Find where the given text appears and provide that cell's center as (X, Y) coordinate. 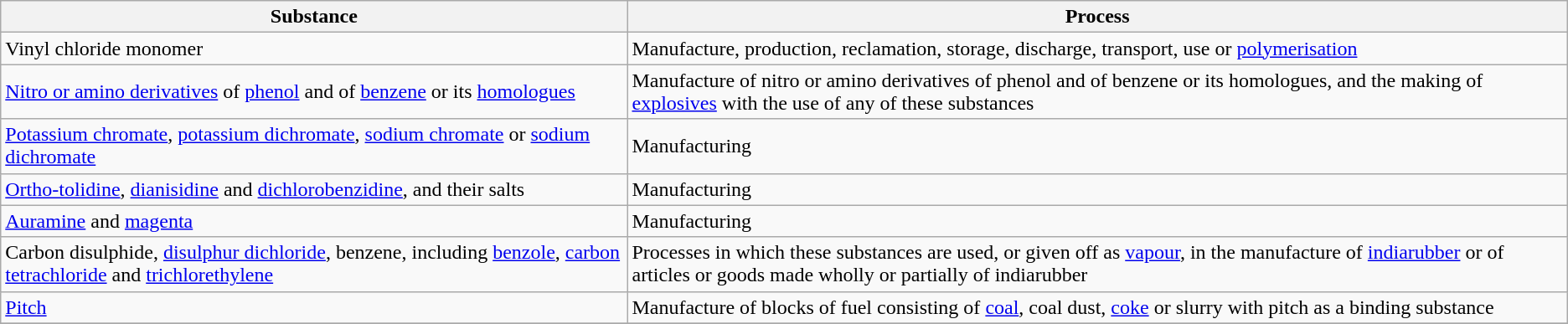
Auramine and magenta (314, 221)
Manufacture, production, reclamation, storage, discharge, transport, use or polymerisation (1097, 49)
Pitch (314, 307)
Carbon disulphide, disulphur dichloride, benzene, including benzole, carbon tetrachloride and trichlorethylene (314, 265)
Nitro or amino derivatives of phenol and of benzene or its homologues (314, 92)
Manufacture of blocks of fuel consisting of coal, coal dust, coke or slurry with pitch as a binding substance (1097, 307)
Vinyl chloride monomer (314, 49)
Potassium chromate, potassium dichromate, sodium chromate or sodium dichromate (314, 146)
Process (1097, 17)
Ortho-tolidine, dianisidine and dichlorobenzidine, and their salts (314, 189)
Substance (314, 17)
